Extract the [X, Y] coordinate from the center of the cell holding the provided text.  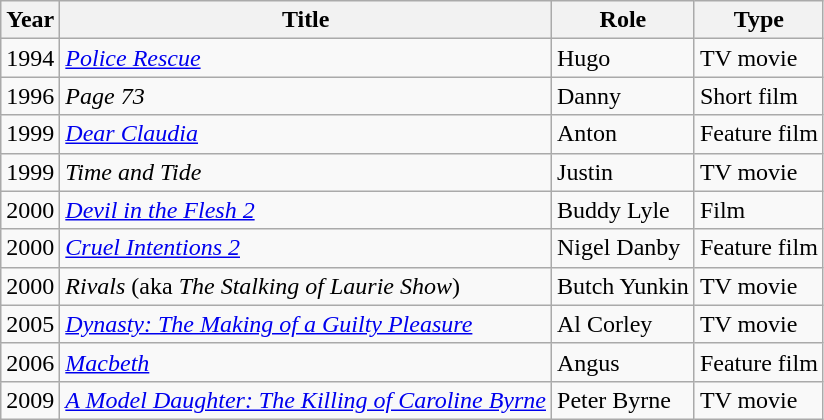
Cruel Intentions 2 [306, 248]
Danny [624, 96]
Dear Claudia [306, 134]
Devil in the Flesh 2 [306, 210]
Justin [624, 172]
2005 [30, 324]
1996 [30, 96]
A Model Daughter: The Killing of Caroline Byrne [306, 400]
Time and Tide [306, 172]
Dynasty: The Making of a Guilty Pleasure [306, 324]
1994 [30, 58]
Type [758, 20]
Role [624, 20]
Page 73 [306, 96]
Title [306, 20]
Buddy Lyle [624, 210]
Angus [624, 362]
Butch Yunkin [624, 286]
Film [758, 210]
Nigel Danby [624, 248]
Macbeth [306, 362]
Al Corley [624, 324]
Rivals (aka The Stalking of Laurie Show) [306, 286]
Year [30, 20]
Hugo [624, 58]
2009 [30, 400]
Police Rescue [306, 58]
Peter Byrne [624, 400]
Anton [624, 134]
Short film [758, 96]
2006 [30, 362]
